Determine the [x, y] coordinate at the center of the cell enclosing the given text.  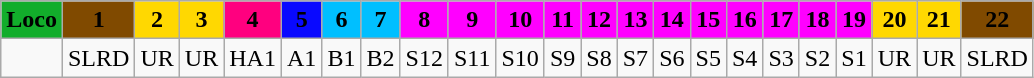
3 [201, 20]
B1 [342, 58]
20 [894, 20]
13 [635, 20]
S4 [744, 58]
5 [301, 20]
16 [744, 20]
2 [157, 20]
S12 [424, 58]
S6 [672, 58]
6 [342, 20]
S5 [708, 58]
18 [817, 20]
21 [939, 20]
14 [672, 20]
Loco [32, 20]
A1 [301, 58]
S3 [781, 58]
10 [520, 20]
1 [98, 20]
HA1 [253, 58]
15 [708, 20]
7 [380, 20]
4 [253, 20]
S9 [562, 58]
B2 [380, 58]
S8 [599, 58]
S11 [472, 58]
11 [562, 20]
S7 [635, 58]
9 [472, 20]
S2 [817, 58]
22 [997, 20]
17 [781, 20]
S1 [854, 58]
12 [599, 20]
S10 [520, 58]
8 [424, 20]
19 [854, 20]
